Return the [X, Y] coordinate for the center point of the cell that contains the specified text.  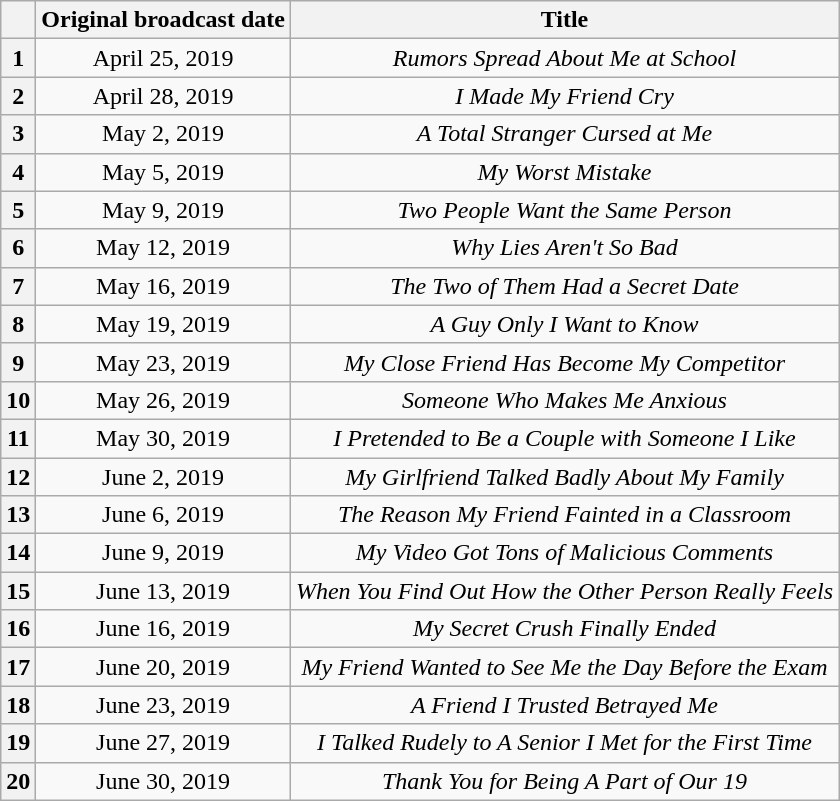
June 13, 2019 [164, 591]
The Two of Them Had a Secret Date [564, 286]
June 16, 2019 [164, 629]
My Girlfriend Talked Badly About My Family [564, 477]
My Worst Mistake [564, 172]
8 [18, 324]
12 [18, 477]
3 [18, 134]
June 6, 2019 [164, 515]
Why Lies Aren't So Bad [564, 248]
Title [564, 20]
June 23, 2019 [164, 705]
June 20, 2019 [164, 667]
5 [18, 210]
20 [18, 781]
The Reason My Friend Fainted in a Classroom [564, 515]
I Talked Rudely to A Senior I Met for the First Time [564, 743]
My Secret Crush Finally Ended [564, 629]
May 30, 2019 [164, 438]
May 9, 2019 [164, 210]
A Friend I Trusted Betrayed Me [564, 705]
2 [18, 96]
17 [18, 667]
May 19, 2019 [164, 324]
May 2, 2019 [164, 134]
June 9, 2019 [164, 553]
I Pretended to Be a Couple with Someone I Like [564, 438]
When You Find Out How the Other Person Really Feels [564, 591]
7 [18, 286]
May 5, 2019 [164, 172]
My Close Friend Has Become My Competitor [564, 362]
16 [18, 629]
April 28, 2019 [164, 96]
Original broadcast date [164, 20]
4 [18, 172]
1 [18, 58]
Someone Who Makes Me Anxious [564, 400]
June 27, 2019 [164, 743]
15 [18, 591]
10 [18, 400]
13 [18, 515]
6 [18, 248]
June 30, 2019 [164, 781]
19 [18, 743]
May 16, 2019 [164, 286]
Thank You for Being A Part of Our 19 [564, 781]
May 23, 2019 [164, 362]
9 [18, 362]
18 [18, 705]
I Made My Friend Cry [564, 96]
A Total Stranger Cursed at Me [564, 134]
My Friend Wanted to See Me the Day Before the Exam [564, 667]
14 [18, 553]
11 [18, 438]
Two People Want the Same Person [564, 210]
May 26, 2019 [164, 400]
Rumors Spread About Me at School [564, 58]
My Video Got Tons of Malicious Comments [564, 553]
May 12, 2019 [164, 248]
A Guy Only I Want to Know [564, 324]
April 25, 2019 [164, 58]
June 2, 2019 [164, 477]
